Output the (X, Y) coordinate of the center of the cell containing the given text.  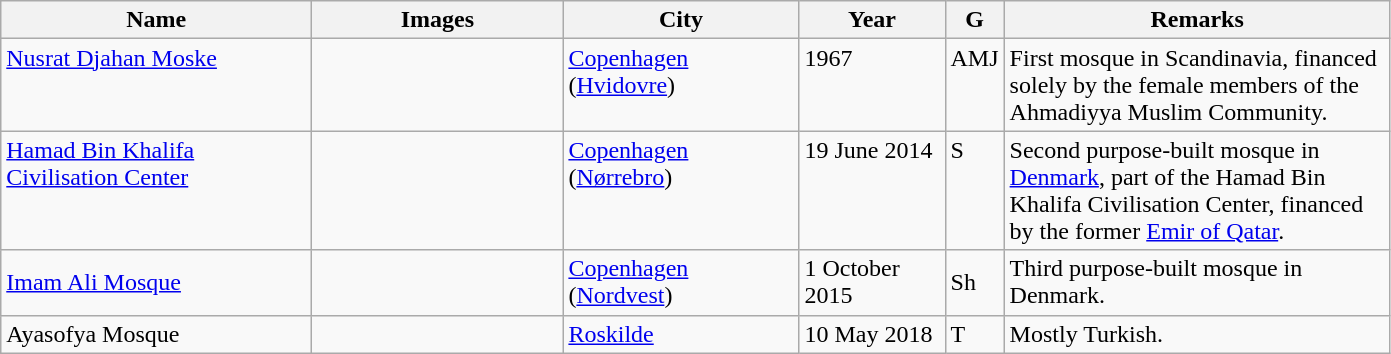
G (974, 20)
1967 (872, 85)
City (681, 20)
19 June 2014 (872, 190)
1 October 2015 (872, 282)
AMJ (974, 85)
Hamad Bin Khalifa Civilisation Center (156, 190)
Sh (974, 282)
Second purpose-built mosque in Denmark, part of the Hamad Bin Khalifa Civilisation Center, financed by the former Emir of Qatar. (1197, 190)
10 May 2018 (872, 334)
Copenhagen (Hvidovre) (681, 85)
Third purpose-built mosque in Denmark. (1197, 282)
Nusrat Djahan Moske (156, 85)
First mosque in Scandinavia, financed solely by the female members of the Ahmadiyya Muslim Community. (1197, 85)
Ayasofya Mosque (156, 334)
Imam Ali Mosque (156, 282)
Copenhagen (Nørrebro) (681, 190)
Remarks (1197, 20)
Roskilde (681, 334)
Name (156, 20)
Mostly Turkish. (1197, 334)
Images (438, 20)
S (974, 190)
Copenhagen (Nordvest) (681, 282)
T (974, 334)
Year (872, 20)
